Search for the cell housing the specified text and yield its (x, y) center coordinate. 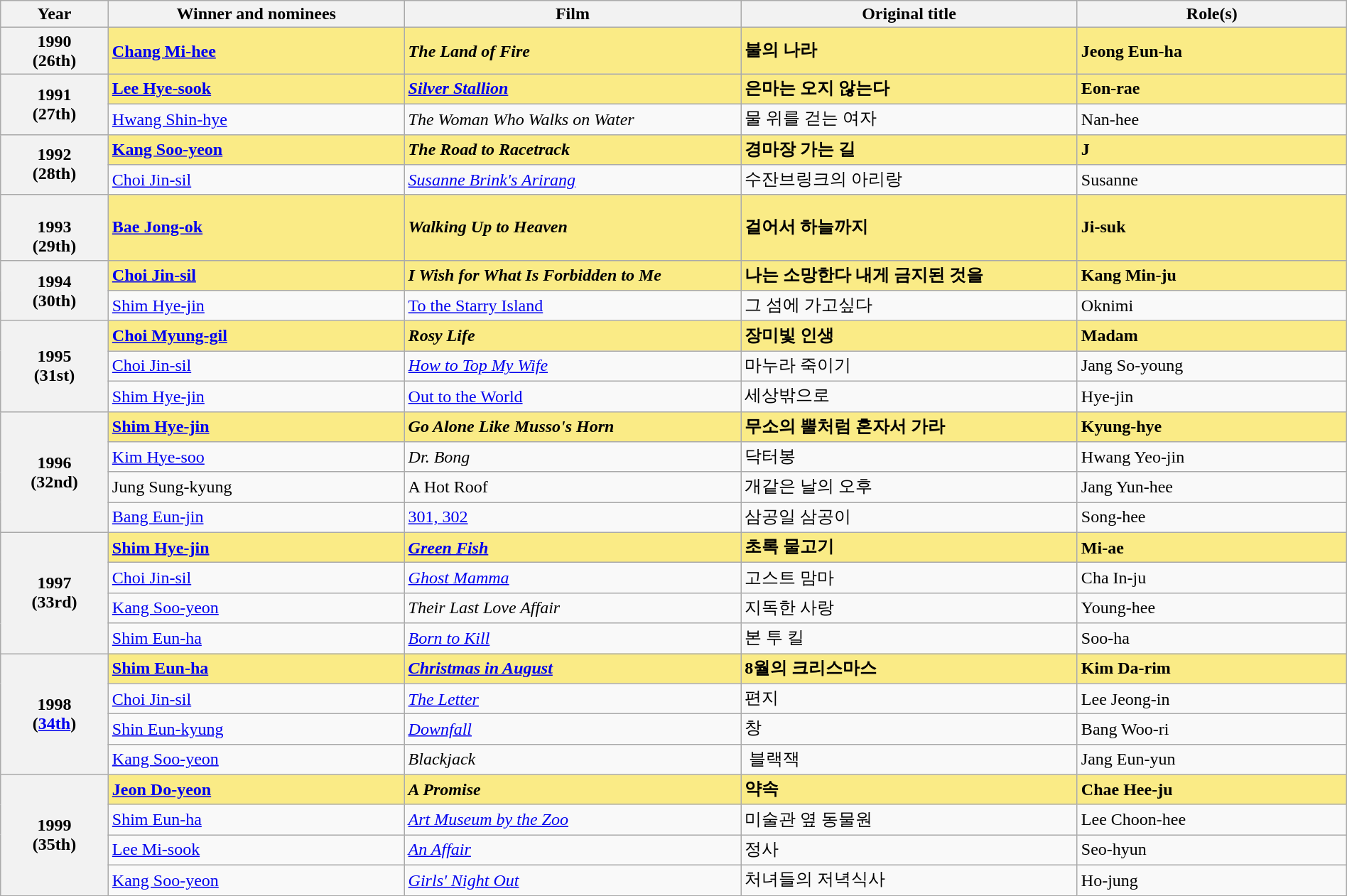
1993(29th) (55, 227)
Song-hee (1212, 517)
How to Top My Wife (573, 367)
불의 나라 (909, 51)
Seo-hyun (1212, 850)
Hye-jin (1212, 396)
Go Alone Like Musso's Horn (573, 426)
장미빛 인생 (909, 335)
Jeon Do-yeon (256, 790)
A Promise (573, 790)
Ho-jung (1212, 880)
The Letter (573, 699)
Chang Mi-hee (256, 51)
1997(33rd) (55, 593)
Kim Hye-soo (256, 458)
초록 물고기 (909, 547)
그 섬에 가고싶다 (909, 306)
정사 (909, 850)
I Wish for What Is Forbidden to Me (573, 276)
Winner and nominees (256, 14)
세상밖으로 (909, 396)
Lee Hye-sook (256, 90)
1994(30th) (55, 290)
Shin Eun-kyung (256, 729)
Ghost Mamma (573, 578)
Ji-suk (1212, 227)
Young-hee (1212, 608)
Bang Eun-jin (256, 517)
Walking Up to Heaven (573, 227)
Nan-hee (1212, 119)
Kyung-hye (1212, 426)
Silver Stallion (573, 90)
지독한 사랑 (909, 608)
Original title (909, 14)
편지 (909, 699)
Blackjack (573, 759)
닥터봉 (909, 458)
Choi Myung-gil (256, 335)
1998(34th) (55, 714)
Downfall (573, 729)
1995(31st) (55, 366)
개같은 날의 오후 (909, 487)
1990(26th) (55, 51)
Mi-ae (1212, 547)
Role(s) (1212, 14)
A Hot Roof (573, 487)
마누라 죽이기 (909, 367)
무소의 뿔처럼 혼자서 가라 (909, 426)
Susanne Brink's Arirang (573, 180)
Jang Yun-hee (1212, 487)
미술관 옆 동물원 (909, 820)
처녀들의 저녁식사 (909, 880)
Year (55, 14)
Cha In-ju (1212, 578)
Art Museum by the Zoo (573, 820)
301, 302 (573, 517)
창 (909, 729)
Hwang Shin-hye (256, 119)
Madam (1212, 335)
은마는 오지 않는다 (909, 90)
Christmas in August (573, 669)
Kim Da-rim (1212, 669)
Out to the World (573, 396)
Lee Choon-hee (1212, 820)
Jang So-young (1212, 367)
An Affair (573, 850)
Kang Min-ju (1212, 276)
J (1212, 149)
Born to Kill (573, 638)
Lee Jeong-in (1212, 699)
Dr. Bong (573, 458)
8월의 크리스마스 (909, 669)
Jeong Eun-ha (1212, 51)
Hwang Yeo-jin (1212, 458)
본 투 킬 (909, 638)
Jang Eun-yun (1212, 759)
The Road to Racetrack (573, 149)
To the Starry Island (573, 306)
Film (573, 14)
1999(35th) (55, 835)
Susanne (1212, 180)
Eon-rae (1212, 90)
걸어서 하늘까지 (909, 227)
Oknimi (1212, 306)
경마장 가는 길 (909, 149)
물 위를 걷는 여자 (909, 119)
1992(28th) (55, 165)
Rosy Life (573, 335)
수잔브링크의 아리랑 (909, 180)
Chae Hee-ju (1212, 790)
1991(27th) (55, 104)
고스트 맘마 (909, 578)
Green Fish (573, 547)
약속 (909, 790)
블랙잭 (909, 759)
The Woman Who Walks on Water (573, 119)
삼공일 삼공이 (909, 517)
Lee Mi-sook (256, 850)
The Land of Fire (573, 51)
Their Last Love Affair (573, 608)
나는 소망한다 내게 금지된 것을 (909, 276)
Girls' Night Out (573, 880)
Bang Woo-ri (1212, 729)
Bae Jong-ok (256, 227)
Jung Sung-kyung (256, 487)
1996(32nd) (55, 472)
Soo-ha (1212, 638)
